Identify which cell holds the provided text, then report its [x, y] central coordinate. 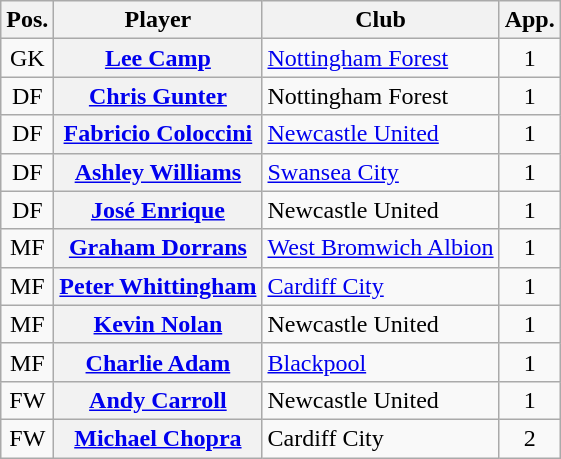
Ashley Williams [158, 172]
Player [158, 20]
Chris Gunter [158, 96]
Swansea City [380, 172]
Charlie Adam [158, 362]
2 [530, 438]
Fabricio Coloccini [158, 134]
Blackpool [380, 362]
Andy Carroll [158, 400]
Pos. [28, 20]
Michael Chopra [158, 438]
Club [380, 20]
Graham Dorrans [158, 248]
José Enrique [158, 210]
GK [28, 58]
Kevin Nolan [158, 324]
App. [530, 20]
Peter Whittingham [158, 286]
West Bromwich Albion [380, 248]
Lee Camp [158, 58]
